Find where the given text appears and provide that cell's center as [X, Y] coordinate. 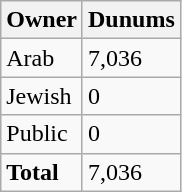
Dunums [131, 20]
Total [42, 172]
Public [42, 134]
Jewish [42, 96]
Owner [42, 20]
Arab [42, 58]
